Extract the [X, Y] coordinate from the center of the cell holding the provided text.  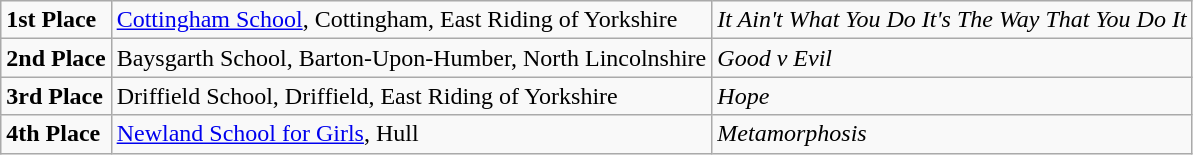
Newland School for Girls, Hull [412, 134]
4th Place [56, 134]
It Ain't What You Do It's The Way That You Do It [952, 20]
2nd Place [56, 58]
3rd Place [56, 96]
Metamorphosis [952, 134]
Good v Evil [952, 58]
Baysgarth School, Barton-Upon-Humber, North Lincolnshire [412, 58]
Hope [952, 96]
1st Place [56, 20]
Driffield School, Driffield, East Riding of Yorkshire [412, 96]
Cottingham School, Cottingham, East Riding of Yorkshire [412, 20]
